Determine the (x, y) coordinate at the center of the cell enclosing the given text.  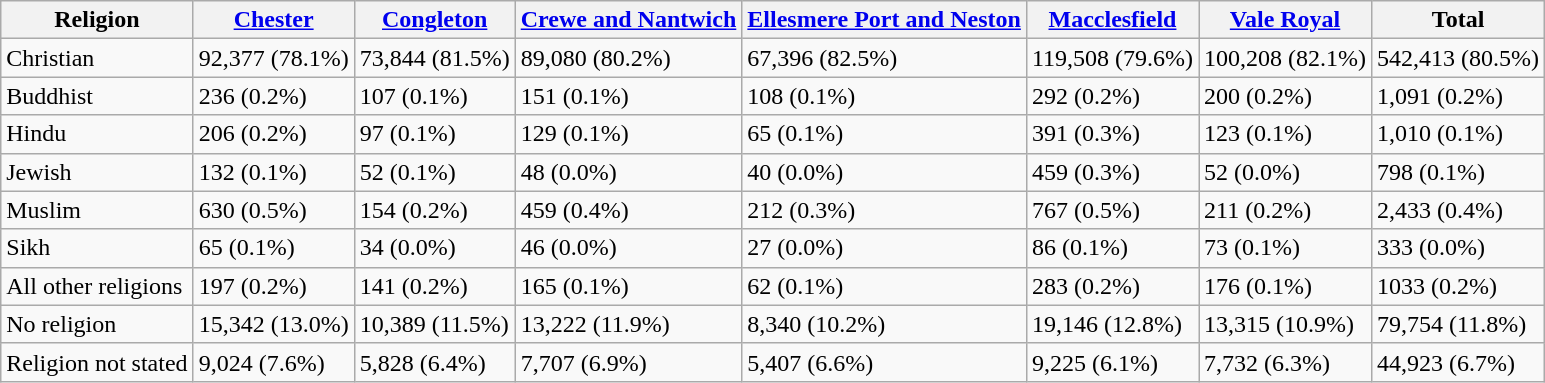
46 (0.0%) (628, 248)
154 (0.2%) (434, 210)
Congleton (434, 20)
141 (0.2%) (434, 286)
Christian (97, 58)
333 (0.0%) (1458, 248)
62 (0.1%) (884, 286)
Religion not stated (97, 362)
73,844 (81.5%) (434, 58)
211 (0.2%) (1286, 210)
132 (0.1%) (274, 172)
1,010 (0.1%) (1458, 134)
7,707 (6.9%) (628, 362)
107 (0.1%) (434, 96)
79,754 (11.8%) (1458, 324)
Vale Royal (1286, 20)
52 (0.1%) (434, 172)
108 (0.1%) (884, 96)
19,146 (12.8%) (1112, 324)
630 (0.5%) (274, 210)
89,080 (80.2%) (628, 58)
8,340 (10.2%) (884, 324)
5,828 (6.4%) (434, 362)
2,433 (0.4%) (1458, 210)
Sikh (97, 248)
10,389 (11.5%) (434, 324)
40 (0.0%) (884, 172)
1033 (0.2%) (1458, 286)
165 (0.1%) (628, 286)
15,342 (13.0%) (274, 324)
34 (0.0%) (434, 248)
798 (0.1%) (1458, 172)
129 (0.1%) (628, 134)
Muslim (97, 210)
97 (0.1%) (434, 134)
67,396 (82.5%) (884, 58)
459 (0.3%) (1112, 172)
27 (0.0%) (884, 248)
13,222 (11.9%) (628, 324)
Jewish (97, 172)
52 (0.0%) (1286, 172)
151 (0.1%) (628, 96)
391 (0.3%) (1112, 134)
100,208 (82.1%) (1286, 58)
119,508 (79.6%) (1112, 58)
73 (0.1%) (1286, 248)
44,923 (6.7%) (1458, 362)
Religion (97, 20)
Macclesfield (1112, 20)
1,091 (0.2%) (1458, 96)
Ellesmere Port and Neston (884, 20)
5,407 (6.6%) (884, 362)
Hindu (97, 134)
13,315 (10.9%) (1286, 324)
9,024 (7.6%) (274, 362)
123 (0.1%) (1286, 134)
Buddhist (97, 96)
212 (0.3%) (884, 210)
Total (1458, 20)
7,732 (6.3%) (1286, 362)
292 (0.2%) (1112, 96)
197 (0.2%) (274, 286)
48 (0.0%) (628, 172)
Crewe and Nantwich (628, 20)
206 (0.2%) (274, 134)
283 (0.2%) (1112, 286)
No religion (97, 324)
542,413 (80.5%) (1458, 58)
86 (0.1%) (1112, 248)
767 (0.5%) (1112, 210)
9,225 (6.1%) (1112, 362)
200 (0.2%) (1286, 96)
92,377 (78.1%) (274, 58)
236 (0.2%) (274, 96)
176 (0.1%) (1286, 286)
Chester (274, 20)
All other religions (97, 286)
459 (0.4%) (628, 210)
